For the text-containing cell, return its midpoint in [x, y] coordinate format. 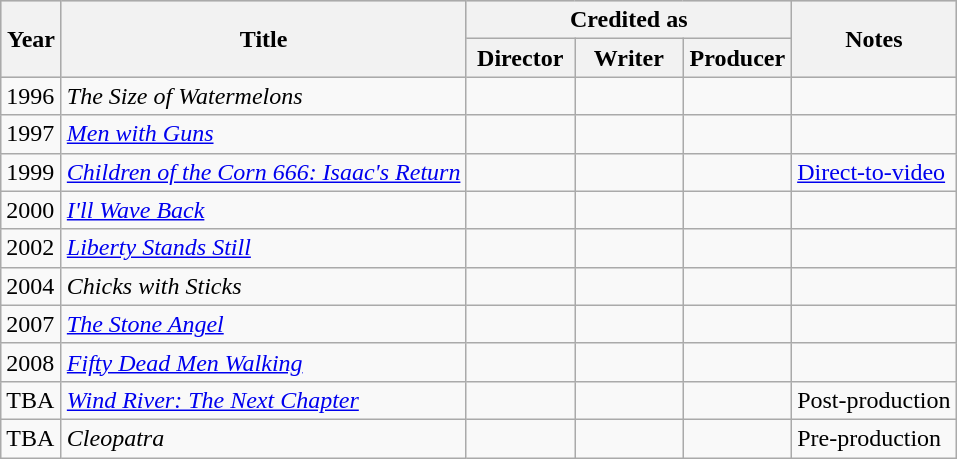
Producer [738, 58]
1997 [32, 134]
2000 [32, 210]
Credited as [629, 20]
I'll Wave Back [264, 210]
Wind River: The Next Chapter [264, 400]
Direct-to-video [874, 172]
Year [32, 39]
Cleopatra [264, 438]
Pre-production [874, 438]
2007 [32, 324]
2008 [32, 362]
Men with Guns [264, 134]
The Size of Watermelons [264, 96]
Post-production [874, 400]
Chicks with Sticks [264, 286]
2004 [32, 286]
1999 [32, 172]
Writer [628, 58]
Director [520, 58]
1996 [32, 96]
Liberty Stands Still [264, 248]
Notes [874, 39]
The Stone Angel [264, 324]
Title [264, 39]
Fifty Dead Men Walking [264, 362]
Children of the Corn 666: Isaac's Return [264, 172]
2002 [32, 248]
